Locate the cell with the specified text and output its (x, y) center coordinate. 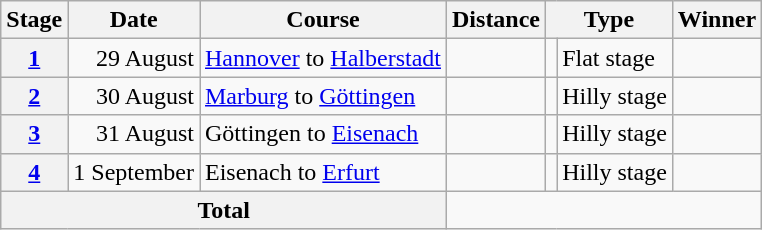
Total (224, 210)
Marburg to Göttingen (324, 96)
Göttingen to Eisenach (324, 134)
30 August (134, 96)
Distance (496, 20)
2 (34, 96)
3 (34, 134)
Stage (34, 20)
31 August (134, 134)
1 (34, 58)
Hannover to Halberstadt (324, 58)
1 September (134, 172)
29 August (134, 58)
Flat stage (615, 58)
Course (324, 20)
Date (134, 20)
4 (34, 172)
Eisenach to Erfurt (324, 172)
Type (610, 20)
Winner (716, 20)
